Search for the cell housing the specified text and yield its (X, Y) center coordinate. 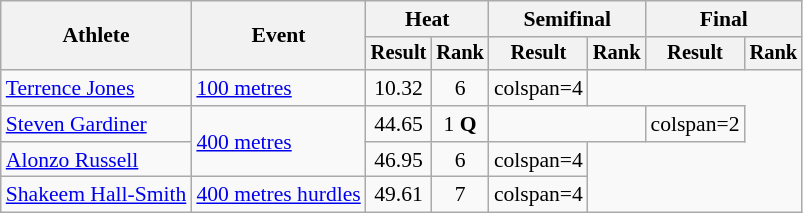
400 metres (278, 142)
10.32 (399, 88)
Event (278, 36)
Alonzo Russell (96, 160)
400 metres hurdles (278, 195)
100 metres (278, 88)
Shakeem Hall-Smith (96, 195)
44.65 (399, 124)
7 (460, 195)
46.95 (399, 160)
colspan=2 (694, 124)
Terrence Jones (96, 88)
Final (724, 19)
Steven Gardiner (96, 124)
Semifinal (568, 19)
Athlete (96, 36)
49.61 (399, 195)
Heat (428, 19)
1 Q (460, 124)
